Output the [X, Y] coordinate of the center of the cell containing the given text.  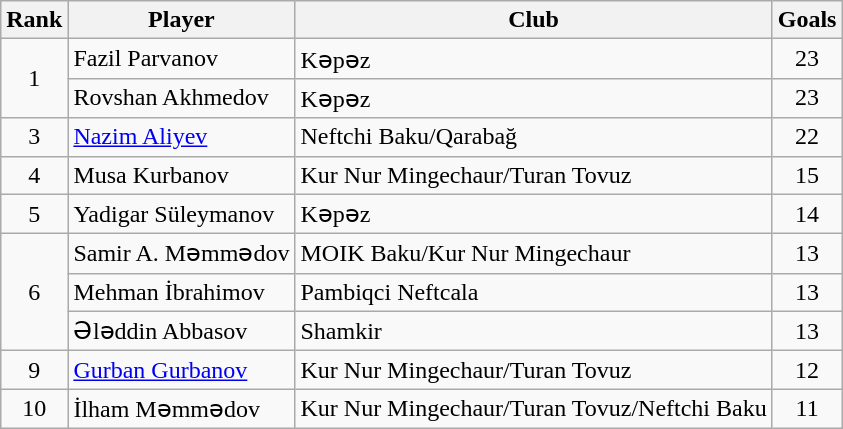
Player [182, 20]
4 [34, 175]
10 [34, 409]
11 [807, 409]
Mehman İbrahimov [182, 292]
Pambiqci Neftcala [534, 292]
6 [34, 292]
Samir A. Məmmədov [182, 254]
5 [34, 214]
Musa Kurbanov [182, 175]
İlham Məmmədov [182, 409]
Club [534, 20]
1 [34, 78]
Ələddin Abbasov [182, 331]
Kur Nur Mingechaur/Turan Tovuz/Neftchi Baku [534, 409]
14 [807, 214]
Rank [34, 20]
Gurban Gurbanov [182, 370]
9 [34, 370]
22 [807, 137]
Fazil Parvanov [182, 59]
15 [807, 175]
Rovshan Akhmedov [182, 98]
Nazim Aliyev [182, 137]
Goals [807, 20]
Yadigar Süleymanov [182, 214]
3 [34, 137]
Neftchi Baku/Qarabağ [534, 137]
Shamkir [534, 331]
MOIK Baku/Kur Nur Mingechaur [534, 254]
12 [807, 370]
